Locate the cell with the specified text and output its (X, Y) center coordinate. 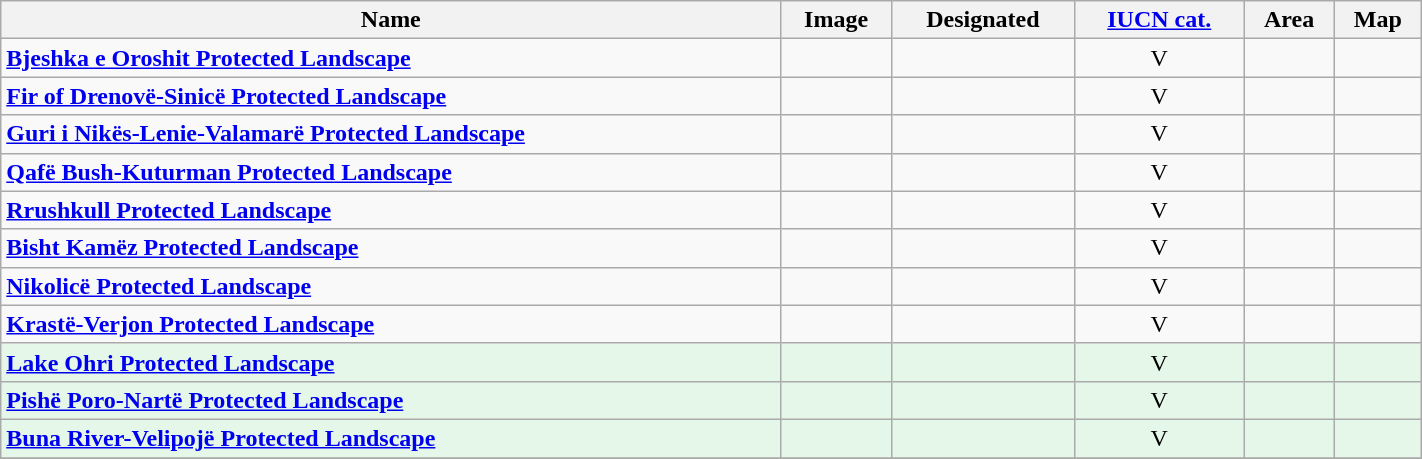
Buna River-Velipojë Protected Landscape (391, 438)
Name (391, 20)
Designated (982, 20)
IUCN cat. (1160, 20)
Image (836, 20)
Area (1289, 20)
Lake Ohri Protected Landscape (391, 362)
Rrushkull Protected Landscape (391, 210)
Krastë-Verjon Protected Landscape (391, 324)
Guri i Nikës-Lenie-Valamarë Protected Landscape (391, 134)
Qafë Bush-Kuturman Protected Landscape (391, 172)
Bisht Kamëz Protected Landscape (391, 248)
Fir of Drenovë-Sinicë Protected Landscape (391, 96)
Map (1378, 20)
Nikolicë Protected Landscape (391, 286)
Bjeshka e Oroshit Protected Landscape (391, 58)
Pishë Poro-Nartë Protected Landscape (391, 400)
